Extract the [x, y] coordinate from the center of the cell holding the provided text.  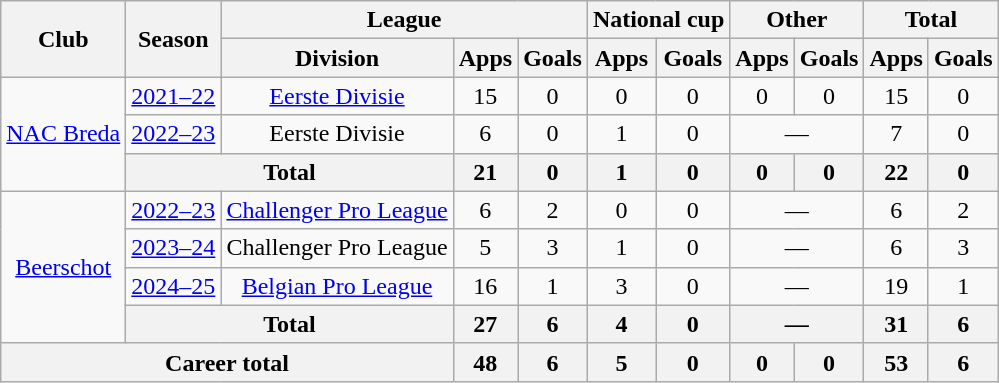
48 [485, 362]
Season [174, 39]
National cup [658, 20]
Belgian Pro League [337, 286]
31 [896, 324]
2023–24 [174, 248]
Beerschot [64, 267]
League [404, 20]
53 [896, 362]
16 [485, 286]
2024–25 [174, 286]
4 [621, 324]
Other [797, 20]
Division [337, 58]
Club [64, 39]
7 [896, 134]
2021–22 [174, 96]
21 [485, 172]
Career total [227, 362]
22 [896, 172]
19 [896, 286]
NAC Breda [64, 134]
27 [485, 324]
